Extract the (x, y) coordinate from the center of the cell holding the provided text.  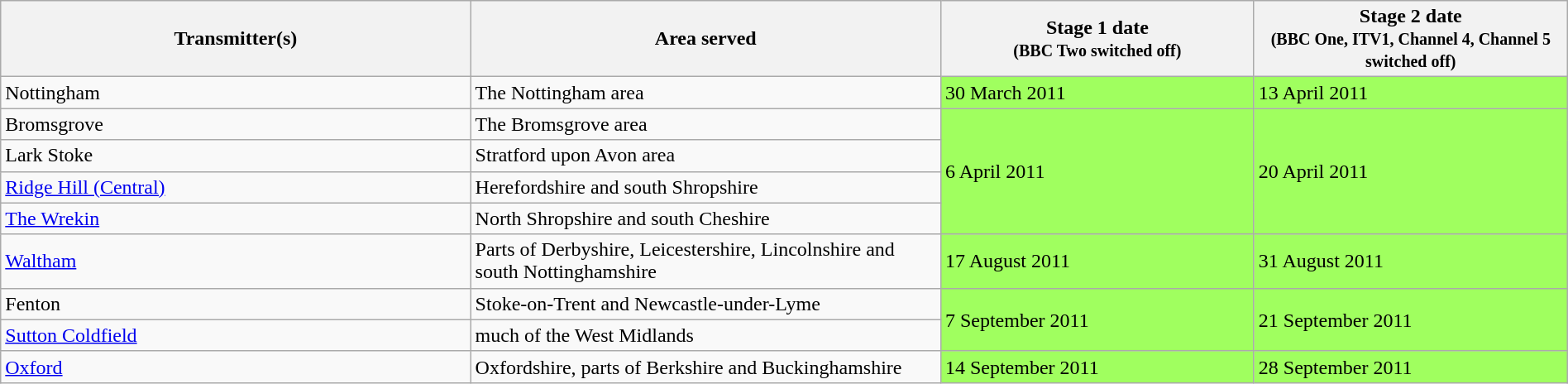
Fenton (236, 304)
20 April 2011 (1411, 171)
Transmitter(s) (236, 39)
Stage 1 date (BBC Two switched off) (1097, 39)
Area served (705, 39)
30 March 2011 (1097, 93)
Stoke-on-Trent and Newcastle-under-Lyme (705, 304)
Ridge Hill (Central) (236, 187)
13 April 2011 (1411, 93)
Herefordshire and south Shropshire (705, 187)
31 August 2011 (1411, 262)
Stratford upon Avon area (705, 156)
The Nottingham area (705, 93)
North Shropshire and south Cheshire (705, 218)
14 September 2011 (1097, 367)
much of the West Midlands (705, 335)
28 September 2011 (1411, 367)
Nottingham (236, 93)
Stage 2 date (BBC One, ITV1, Channel 4, Channel 5 switched off) (1411, 39)
Oxfordshire, parts of Berkshire and Buckinghamshire (705, 367)
Oxford (236, 367)
Sutton Coldfield (236, 335)
The Bromsgrove area (705, 124)
17 August 2011 (1097, 262)
Parts of Derbyshire, Leicestershire, Lincolnshire and south Nottinghamshire (705, 262)
The Wrekin (236, 218)
7 September 2011 (1097, 319)
Bromsgrove (236, 124)
6 April 2011 (1097, 171)
Lark Stoke (236, 156)
21 September 2011 (1411, 319)
Waltham (236, 262)
